Locate the cell with the specified text and output its [x, y] center coordinate. 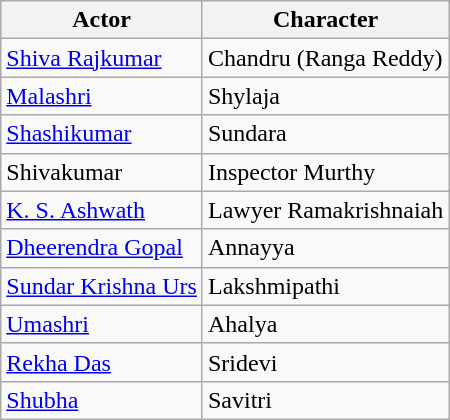
Ahalya [325, 324]
Lakshmipathi [325, 286]
Umashri [102, 324]
Dheerendra Gopal [102, 248]
Inspector Murthy [325, 172]
K. S. Ashwath [102, 210]
Shubha [102, 400]
Annayya [325, 248]
Character [325, 20]
Sridevi [325, 362]
Savitri [325, 400]
Chandru (Ranga Reddy) [325, 58]
Shylaja [325, 96]
Actor [102, 20]
Lawyer Ramakrishnaiah [325, 210]
Rekha Das [102, 362]
Sundara [325, 134]
Shivakumar [102, 172]
Malashri [102, 96]
Sundar Krishna Urs [102, 286]
Shashikumar [102, 134]
Shiva Rajkumar [102, 58]
